For the text-containing cell, return its midpoint in [X, Y] coordinate format. 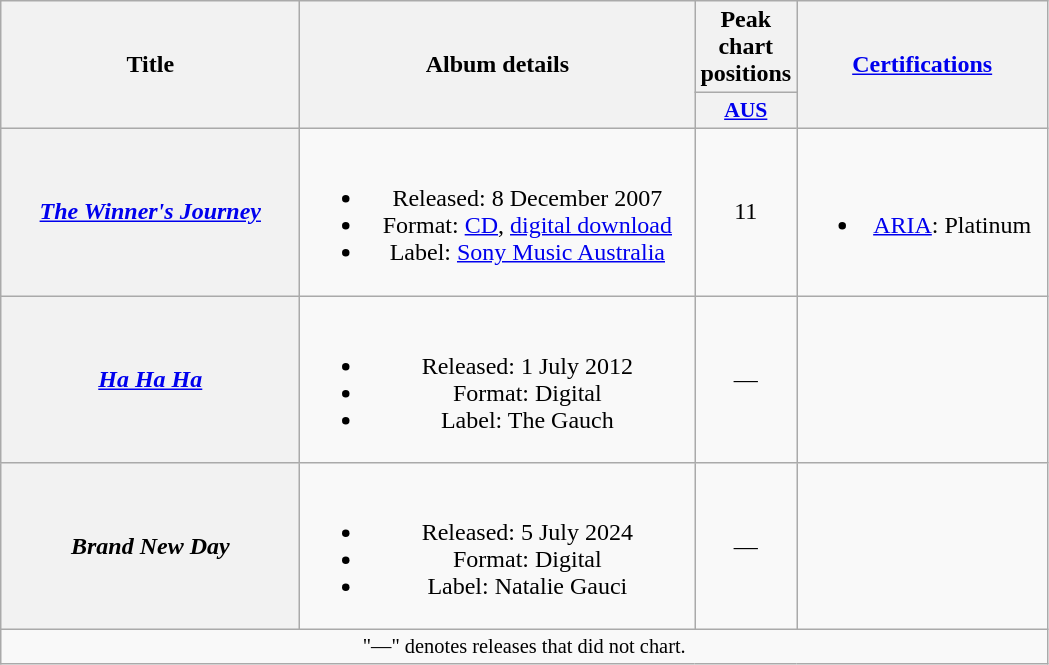
Ha Ha Ha [150, 380]
Released: 1 July 2012Format: DigitalLabel: The Gauch [498, 380]
Album details [498, 65]
"—" denotes releases that did not chart. [524, 647]
Brand New Day [150, 546]
Released: 5 July 2024Format: DigitalLabel: Natalie Gauci [498, 546]
ARIA: Platinum [922, 212]
The Winner's Journey [150, 212]
11 [746, 212]
Peak chart positions [746, 47]
Certifications [922, 65]
Title [150, 65]
AUS [746, 111]
Released: 8 December 2007Format: CD, digital downloadLabel: Sony Music Australia [498, 212]
